Pinpoint the cell where the given text exists, returning its [X, Y] midpoint coordinate. 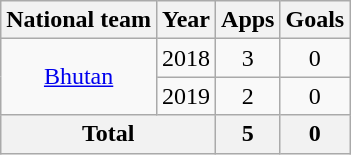
2019 [186, 96]
3 [248, 58]
Apps [248, 20]
Bhutan [79, 77]
2018 [186, 58]
Goals [315, 20]
5 [248, 134]
2 [248, 96]
Total [108, 134]
National team [79, 20]
Year [186, 20]
